Extract the (X, Y) coordinate from the center of the cell holding the provided text.  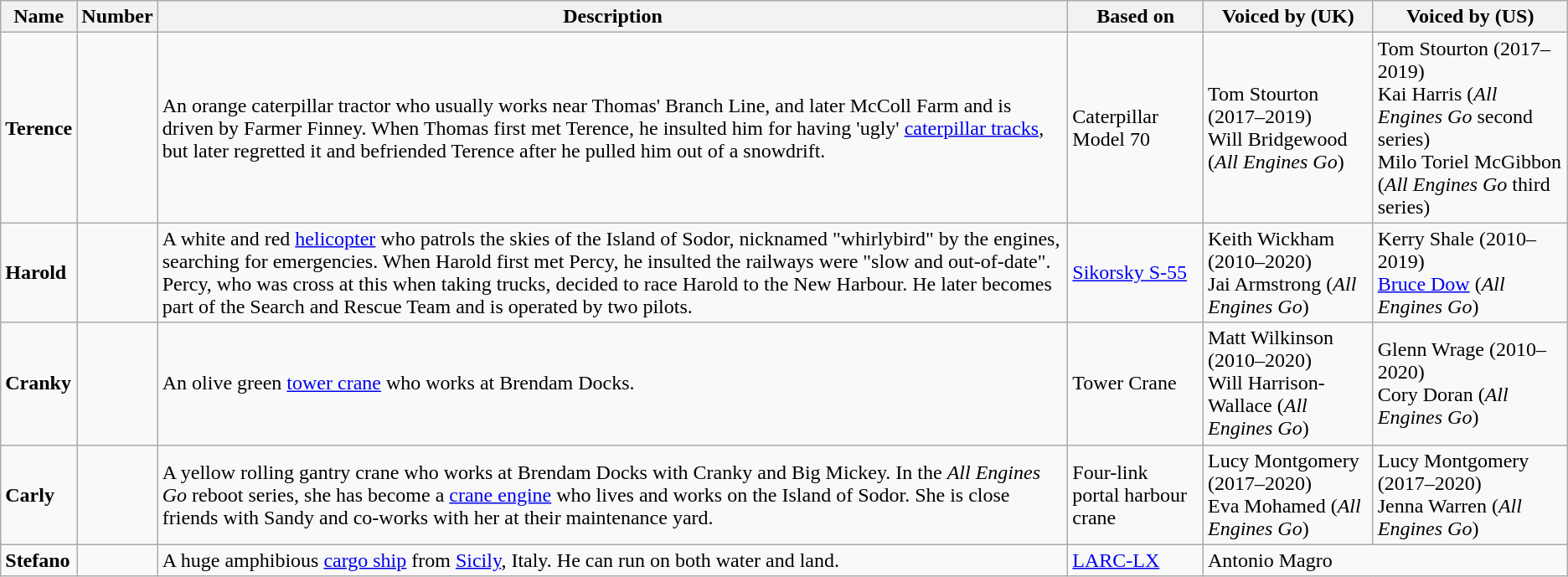
Number (117, 17)
Based on (1136, 17)
Harold (39, 273)
Carly (39, 494)
LARC-LX (1136, 560)
Voiced by (UK) (1288, 17)
Glenn Wrage (2010–2020)Cory Doran (All Engines Go) (1470, 384)
Terence (39, 127)
Antonio Magro (1385, 560)
A huge amphibious cargo ship from Sicily, Italy. He can run on both water and land. (613, 560)
Kerry Shale (2010–2019)Bruce Dow (All Engines Go) (1470, 273)
Cranky (39, 384)
Tom Stourton (2017–2019)Kai Harris (All Engines Go second series)Milo Toriel McGibbon (All Engines Go third series) (1470, 127)
Description (613, 17)
Lucy Montgomery (2017–2020)Jenna Warren (All Engines Go) (1470, 494)
Tower Crane (1136, 384)
Four-link portal harbour crane (1136, 494)
Keith Wickham (2010–2020)Jai Armstrong (All Engines Go) (1288, 273)
Voiced by (US) (1470, 17)
Sikorsky S-55 (1136, 273)
Tom Stourton (2017–2019)Will Bridgewood (All Engines Go) (1288, 127)
Stefano (39, 560)
Name (39, 17)
Matt Wilkinson (2010–2020)Will Harrison-Wallace (All Engines Go) (1288, 384)
An olive green tower crane who works at Brendam Docks. (613, 384)
Lucy Montgomery (2017–2020)Eva Mohamed (All Engines Go) (1288, 494)
Caterpillar Model 70 (1136, 127)
